Capture the cell that displays the provided text and extract its [x, y] central coordinate. 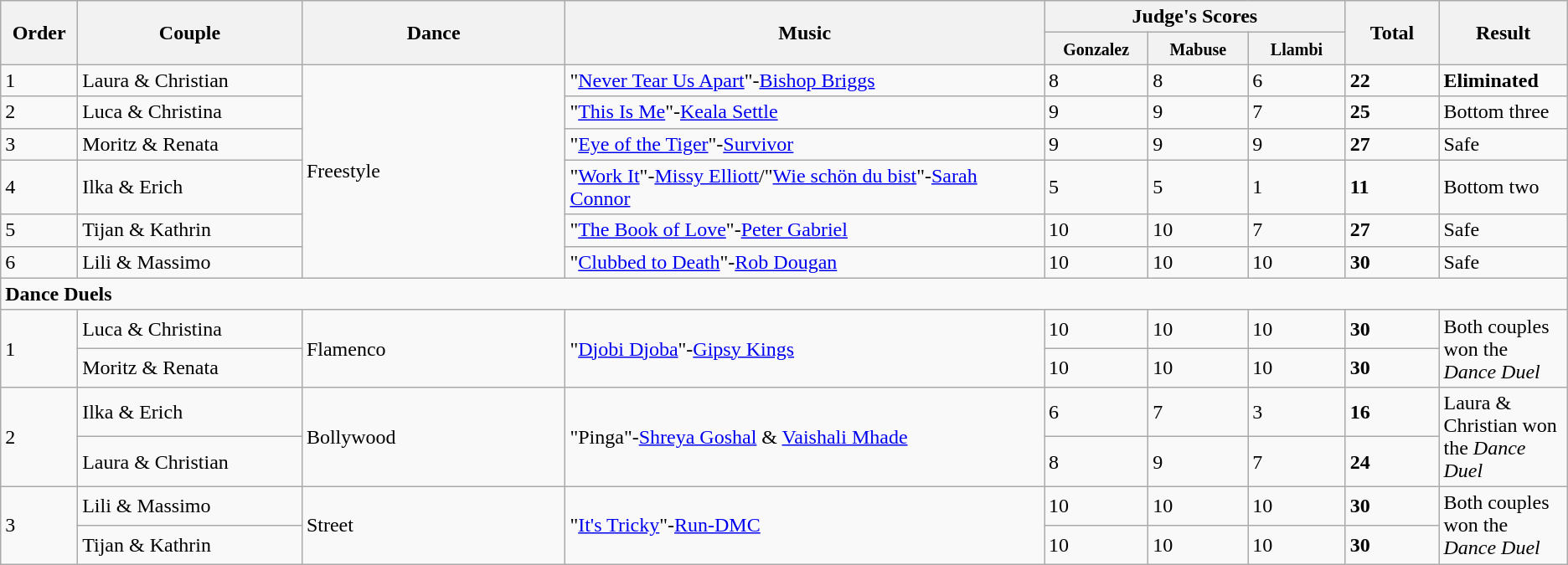
Street [434, 525]
16 [1392, 412]
"Never Tear Us Apart"-Bishop Briggs [805, 80]
Bollywood [434, 437]
"Djobi Djoba"-Gipsy Kings [805, 348]
"The Book of Love"-Peter Gabriel [805, 230]
Bottom two [1503, 187]
25 [1392, 112]
11 [1392, 187]
Dance [434, 33]
Judge's Scores [1195, 17]
Order [39, 33]
4 [39, 187]
Llambi [1297, 49]
24 [1392, 462]
Result [1503, 33]
22 [1392, 80]
Freestyle [434, 171]
"Pinga"-Shreya Goshal & Vaishali Mhade [805, 437]
"Eye of the Tiger"-Survivor [805, 144]
"This Is Me"-Keala Settle [805, 112]
Laura & Christian won the Dance Duel [1503, 437]
Dance Duels [784, 294]
Gonzalez [1096, 49]
"It's Tricky"-Run-DMC [805, 525]
"Work It"-Missy Elliott/"Wie schön du bist"-Sarah Connor [805, 187]
Total [1392, 33]
Flamenco [434, 348]
Music [805, 33]
Eliminated [1503, 80]
Mabuse [1198, 49]
Bottom three [1503, 112]
"Clubbed to Death"-Rob Dougan [805, 262]
Couple [190, 33]
